From the cell containing the given text, extract its center point as [X, Y] coordinate. 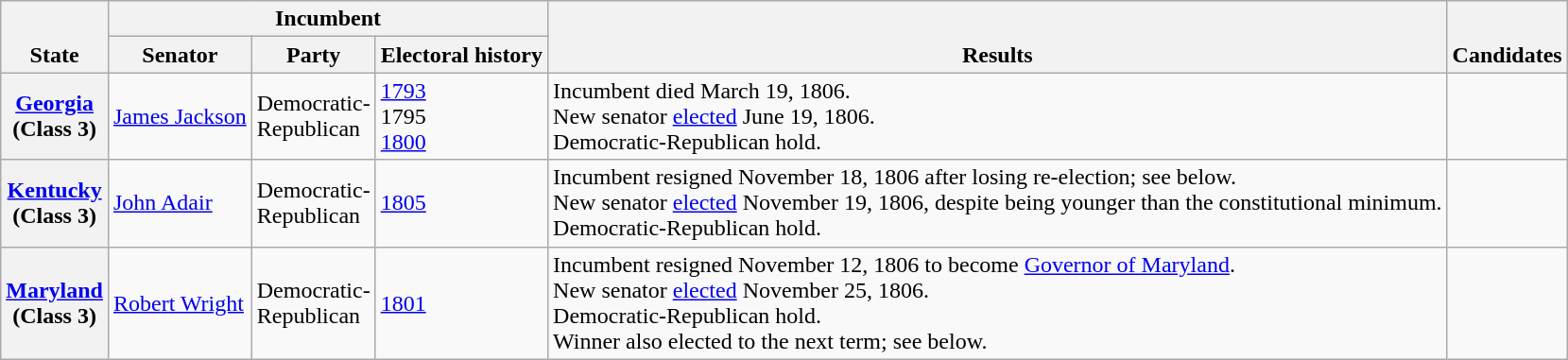
Party [314, 55]
Maryland(Class 3) [55, 302]
Incumbent died March 19, 1806.New senator elected June 19, 1806.Democratic-Republican hold. [998, 116]
Senator [180, 55]
1805 [461, 203]
Georgia(Class 3) [55, 116]
Results [998, 37]
Candidates [1507, 37]
Robert Wright [180, 302]
James Jackson [180, 116]
John Adair [180, 203]
Incumbent [327, 19]
State [55, 37]
Kentucky(Class 3) [55, 203]
17931795 1800 [461, 116]
Electoral history [461, 55]
1801 [461, 302]
